Extract the (X, Y) coordinate from the center of the cell holding the provided text.  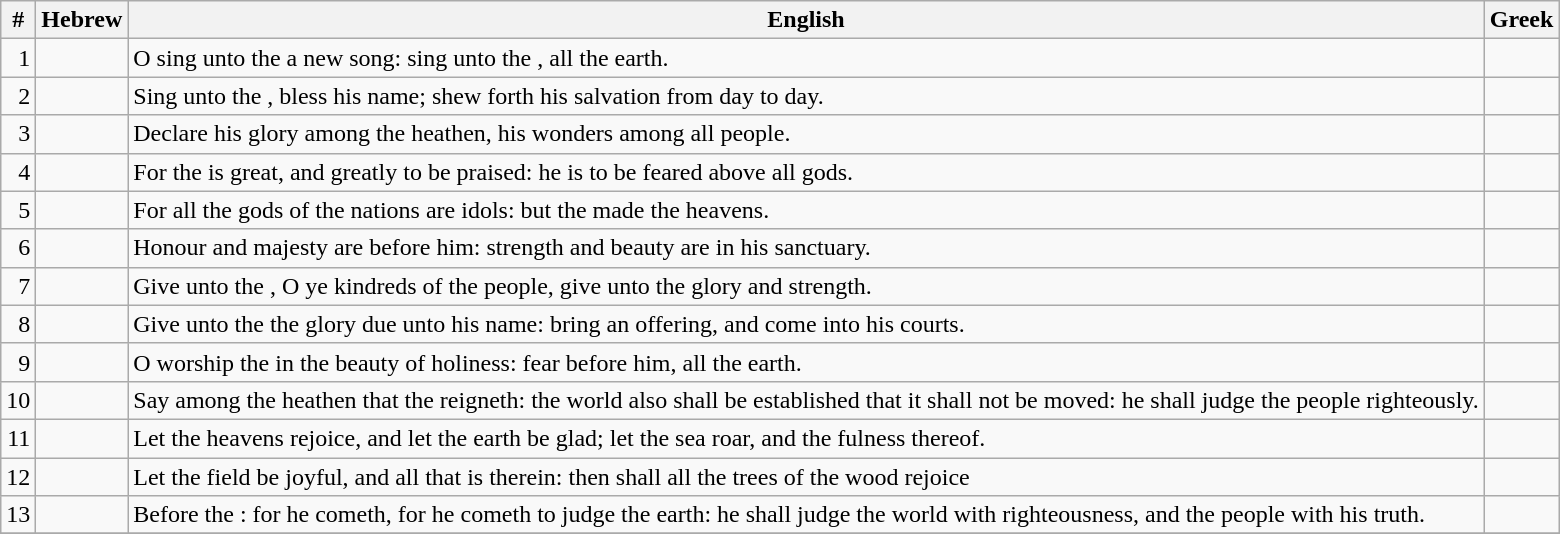
Give unto the the glory due unto his name: bring an offering, and come into his courts. (806, 324)
4 (18, 172)
11 (18, 438)
5 (18, 210)
O sing unto the a new song: sing unto the , all the earth. (806, 58)
8 (18, 324)
Say among the heathen that the reigneth: the world also shall be established that it shall not be moved: he shall judge the people righteously. (806, 400)
Let the field be joyful, and all that is therein: then shall all the trees of the wood rejoice (806, 477)
# (18, 20)
10 (18, 400)
Declare his glory among the heathen, his wonders among all people. (806, 134)
For all the gods of the nations are idols: but the made the heavens. (806, 210)
O worship the in the beauty of holiness: fear before him, all the earth. (806, 362)
7 (18, 286)
For the is great, and greatly to be praised: he is to be feared above all gods. (806, 172)
Greek (1522, 20)
1 (18, 58)
6 (18, 248)
Before the : for he cometh, for he cometh to judge the earth: he shall judge the world with righteousness, and the people with his truth. (806, 515)
12 (18, 477)
2 (18, 96)
Let the heavens rejoice, and let the earth be glad; let the sea roar, and the fulness thereof. (806, 438)
Sing unto the , bless his name; shew forth his salvation from day to day. (806, 96)
Honour and majesty are before him: strength and beauty are in his sanctuary. (806, 248)
3 (18, 134)
English (806, 20)
9 (18, 362)
Hebrew (82, 20)
Give unto the , O ye kindreds of the people, give unto the glory and strength. (806, 286)
13 (18, 515)
